Pinpoint the cell where the given text exists, returning its [X, Y] midpoint coordinate. 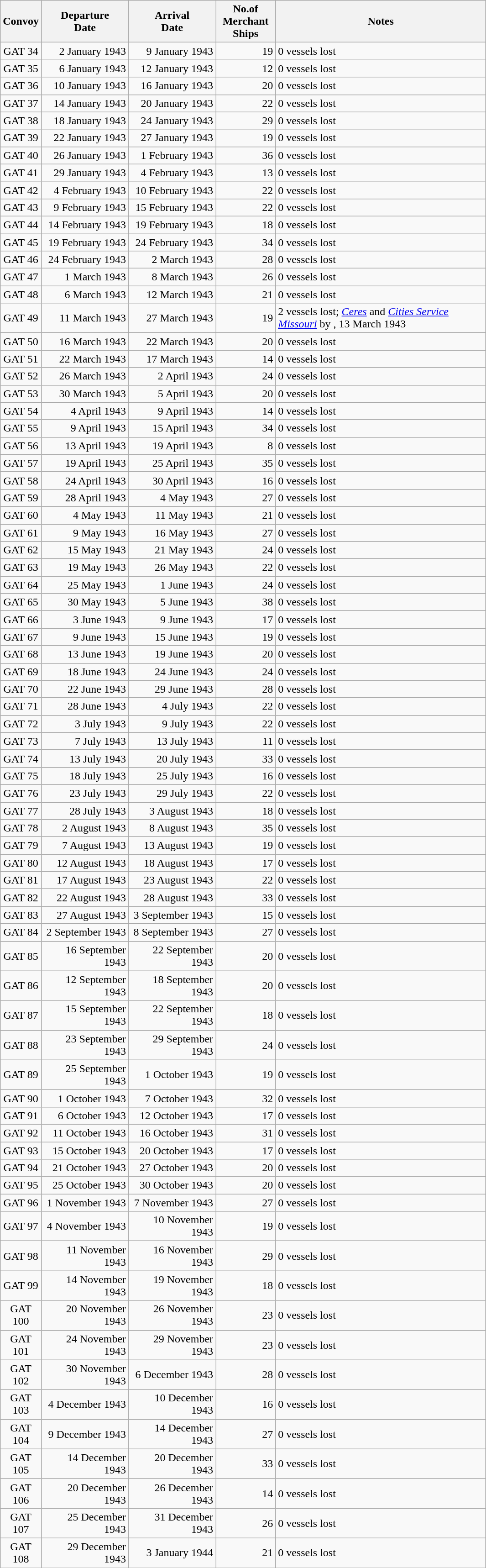
22 August 1943 [85, 898]
9 February 1943 [85, 207]
16 March 1943 [85, 342]
8 March 1943 [172, 277]
GAT 97 [21, 1226]
20 July 1943 [172, 758]
29 November 1943 [172, 1345]
12 January 1943 [172, 68]
GAT 43 [21, 207]
9 May 1943 [85, 533]
GAT 60 [21, 515]
GAT 59 [21, 498]
3 January 1944 [172, 1552]
30 May 1943 [85, 602]
7 August 1943 [85, 846]
1 March 1943 [85, 277]
3 August 1943 [172, 810]
10 December 1943 [172, 1405]
12 September 1943 [85, 985]
15 April 1943 [172, 428]
GAT 90 [21, 1098]
5 April 1943 [172, 394]
GAT 104 [21, 1434]
8 [246, 446]
GAT 86 [21, 985]
22 June 1943 [85, 689]
26 December 1943 [172, 1493]
2 January 1943 [85, 51]
2 April 1943 [172, 376]
23 July 1943 [85, 793]
27 October 1943 [172, 1168]
DepartureDate [85, 21]
21 May 1943 [172, 550]
GAT 103 [21, 1405]
9 January 1943 [172, 51]
31 December 1943 [172, 1523]
30 October 1943 [172, 1185]
GAT 70 [21, 689]
26 March 1943 [85, 376]
GAT 95 [21, 1185]
GAT 76 [21, 793]
GAT 53 [21, 394]
27 January 1943 [172, 138]
24 November 1943 [85, 1345]
GAT 49 [21, 318]
26 November 1943 [172, 1315]
15 October 1943 [85, 1150]
26 January 1943 [85, 155]
15 May 1943 [85, 550]
GAT 79 [21, 846]
19 May 1943 [85, 568]
21 October 1943 [85, 1168]
GAT 80 [21, 863]
29 January 1943 [85, 173]
GAT 66 [21, 620]
25 September 1943 [85, 1075]
7 November 1943 [172, 1203]
25 April 1943 [172, 463]
27 August 1943 [85, 915]
GAT 77 [21, 810]
25 October 1943 [85, 1185]
GAT 47 [21, 277]
8 September 1943 [172, 932]
GAT 108 [21, 1552]
GAT 36 [21, 86]
GAT 84 [21, 932]
No.of Merchant Ships [246, 21]
GAT 51 [21, 359]
20 November 1943 [85, 1315]
GAT 75 [21, 776]
11 May 1943 [172, 515]
18 January 1943 [85, 121]
GAT 101 [21, 1345]
28 April 1943 [85, 498]
15 [246, 915]
GAT 63 [21, 568]
1 February 1943 [172, 155]
GAT 102 [21, 1374]
8 August 1943 [172, 828]
28 August 1943 [172, 898]
1 June 1943 [172, 585]
GAT 58 [21, 480]
GAT 38 [21, 121]
GAT 65 [21, 602]
GAT 83 [21, 915]
GAT 55 [21, 428]
28 July 1943 [85, 810]
11 March 1943 [85, 318]
GAT 87 [21, 1016]
GAT 98 [21, 1256]
24 April 1943 [85, 480]
GAT 48 [21, 295]
24 June 1943 [172, 672]
4 November 1943 [85, 1226]
3 June 1943 [85, 620]
12 August 1943 [85, 863]
14 February 1943 [85, 225]
GAT 40 [21, 155]
16 October 1943 [172, 1133]
10 January 1943 [85, 86]
2 September 1943 [85, 932]
27 March 1943 [172, 318]
4 December 1943 [85, 1405]
GAT 85 [21, 956]
12 October 1943 [172, 1115]
12 [246, 68]
2 March 1943 [172, 260]
1 November 1943 [85, 1203]
4 April 1943 [85, 411]
GAT 35 [21, 68]
13 [246, 173]
6 March 1943 [85, 295]
38 [246, 602]
14 January 1943 [85, 103]
GAT 44 [21, 225]
25 December 1943 [85, 1523]
13 August 1943 [172, 846]
24 January 1943 [172, 121]
GAT 88 [21, 1045]
GAT 61 [21, 533]
23 September 1943 [85, 1045]
GAT 94 [21, 1168]
30 November 1943 [85, 1374]
GAT 67 [21, 637]
4 July 1943 [172, 706]
29 July 1943 [172, 793]
14 November 1943 [85, 1286]
GAT 57 [21, 463]
15 June 1943 [172, 637]
31 [246, 1133]
GAT 41 [21, 173]
GAT 92 [21, 1133]
11 October 1943 [85, 1133]
18 August 1943 [172, 863]
GAT 62 [21, 550]
GAT 56 [21, 446]
Convoy [21, 21]
16 September 1943 [85, 956]
18 July 1943 [85, 776]
32 [246, 1098]
18 June 1943 [85, 672]
10 February 1943 [172, 190]
19 June 1943 [172, 654]
GAT 39 [21, 138]
29 September 1943 [172, 1045]
GAT 37 [21, 103]
GAT 73 [21, 741]
15 February 1943 [172, 207]
13 June 1943 [85, 654]
6 December 1943 [172, 1374]
GAT 54 [21, 411]
28 June 1943 [85, 706]
GAT 72 [21, 724]
2 vessels lost; Ceres and Cities Service Missouri by , 13 March 1943 [381, 318]
Notes [381, 21]
25 May 1943 [85, 585]
GAT 52 [21, 376]
23 August 1943 [172, 880]
6 October 1943 [85, 1115]
GAT 78 [21, 828]
13 April 1943 [85, 446]
36 [246, 155]
30 March 1943 [85, 394]
10 November 1943 [172, 1226]
30 April 1943 [172, 480]
17 March 1943 [172, 359]
GAT 71 [21, 706]
20 January 1943 [172, 103]
GAT 64 [21, 585]
GAT 68 [21, 654]
GAT 42 [21, 190]
GAT 82 [21, 898]
GAT 93 [21, 1150]
29 December 1943 [85, 1552]
11 [246, 741]
GAT 45 [21, 242]
GAT 46 [21, 260]
25 July 1943 [172, 776]
7 July 1943 [85, 741]
GAT 69 [21, 672]
9 July 1943 [172, 724]
3 September 1943 [172, 915]
GAT 34 [21, 51]
22 January 1943 [85, 138]
GAT 106 [21, 1493]
GAT 89 [21, 1075]
17 August 1943 [85, 880]
16 May 1943 [172, 533]
11 November 1943 [85, 1256]
2 August 1943 [85, 828]
9 December 1943 [85, 1434]
GAT 96 [21, 1203]
16 November 1943 [172, 1256]
GAT 100 [21, 1315]
7 October 1943 [172, 1098]
GAT 99 [21, 1286]
20 October 1943 [172, 1150]
ArrivalDate [172, 21]
19 November 1943 [172, 1286]
GAT 81 [21, 880]
3 July 1943 [85, 724]
GAT 107 [21, 1523]
26 May 1943 [172, 568]
18 September 1943 [172, 985]
GAT 105 [21, 1464]
GAT 74 [21, 758]
GAT 91 [21, 1115]
12 March 1943 [172, 295]
15 September 1943 [85, 1016]
16 January 1943 [172, 86]
5 June 1943 [172, 602]
GAT 50 [21, 342]
6 January 1943 [85, 68]
29 June 1943 [172, 689]
